Provide the (x, y) coordinate of the cell's center where the given text is located.  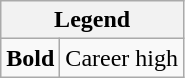
Bold (30, 58)
Career high (122, 58)
Legend (92, 20)
